Locate the cell with the specified text and output its (X, Y) center coordinate. 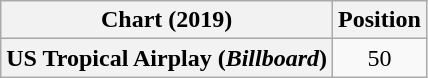
US Tropical Airplay (Billboard) (167, 58)
50 (380, 58)
Chart (2019) (167, 20)
Position (380, 20)
